Search for the cell housing the specified text and yield its (X, Y) center coordinate. 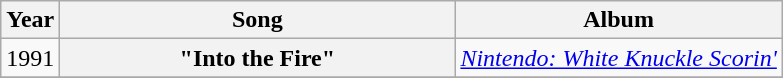
Song (258, 20)
Album (618, 20)
1991 (30, 58)
Nintendo: White Knuckle Scorin' (618, 58)
Year (30, 20)
"Into the Fire" (258, 58)
